From the cell containing the given text, extract its center point as (X, Y) coordinate. 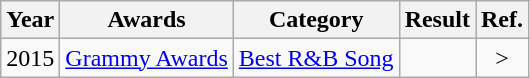
Best R&B Song (316, 58)
Ref. (502, 20)
2015 (30, 58)
> (502, 58)
Awards (147, 20)
Grammy Awards (147, 58)
Category (316, 20)
Result (437, 20)
Year (30, 20)
